Locate the cell with the specified text and output its (x, y) center coordinate. 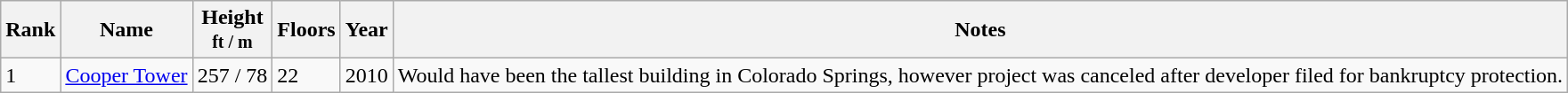
Year (367, 30)
257 / 78 (232, 75)
1 (30, 75)
Rank (30, 30)
Would have been the tallest building in Colorado Springs, however project was canceled after developer filed for bankruptcy protection. (979, 75)
Floors (306, 30)
Notes (979, 30)
Name (126, 30)
22 (306, 75)
Cooper Tower (126, 75)
2010 (367, 75)
Heightft / m (232, 30)
